Detect which cell encompasses the target text, then output its [X, Y] center coordinate. 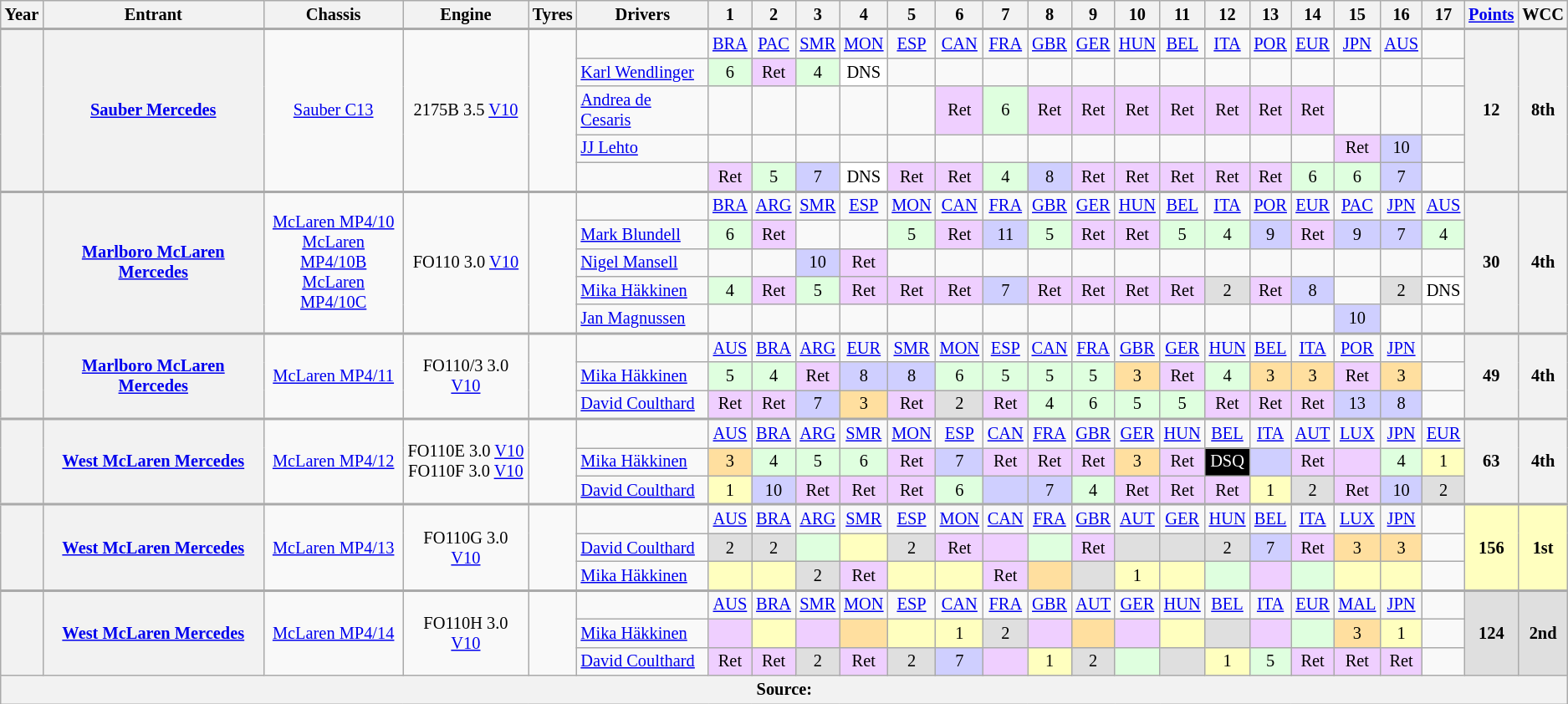
Nigel Mansell [643, 263]
Points [1491, 14]
30 [1491, 263]
WCC [1543, 14]
Engine [466, 14]
156 [1491, 547]
FO110/3 3.0 V10 [466, 375]
8th [1543, 110]
McLaren MP4/12 [333, 462]
49 [1491, 375]
Tyres [553, 14]
Source: [784, 689]
Year [22, 14]
McLaren MP4/13 [333, 547]
FO110G 3.0 V10 [466, 547]
14 [1313, 14]
FO110E 3.0 V10FO110F 3.0 V10 [466, 462]
16 [1401, 14]
JJ Lehto [643, 148]
1st [1543, 547]
Mark Blundell [643, 234]
2nd [1543, 633]
124 [1491, 633]
Sauber Mercedes [153, 110]
63 [1491, 462]
Sauber C13 [333, 110]
2175B 3.5 V10 [466, 110]
Karl Wendlinger [643, 72]
McLaren MP4/14 [333, 633]
Jan Magnussen [643, 319]
Chassis [333, 14]
Drivers [643, 14]
FO110H 3.0 V10 [466, 633]
17 [1443, 14]
Entrant [153, 14]
15 [1356, 14]
McLaren MP4/10McLaren MP4/10BMcLaren MP4/10C [333, 263]
McLaren MP4/11 [333, 375]
DSQ [1228, 462]
MAL [1356, 605]
FO110 3.0 V10 [466, 263]
Andrea de Cesaris [643, 110]
